Identify which cell holds the provided text, then report its [x, y] central coordinate. 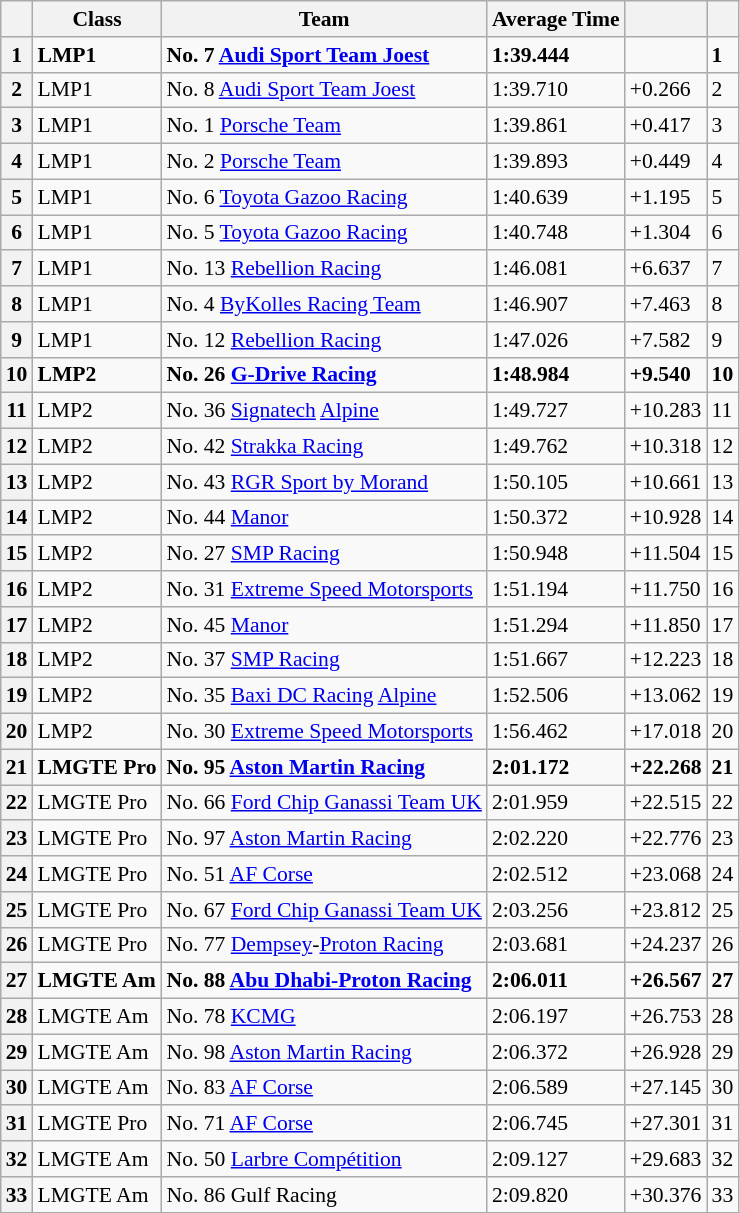
No. 44 Manor [324, 518]
1:39.861 [556, 126]
+26.753 [666, 1017]
No. 83 AF Corse [324, 1088]
No. 77 Dempsey-Proton Racing [324, 945]
1:46.081 [556, 269]
No. 86 Gulf Racing [324, 1195]
No. 98 Aston Martin Racing [324, 1052]
No. 36 Signatech Alpine [324, 411]
+10.283 [666, 411]
2:03.681 [556, 945]
+0.417 [666, 126]
+1.304 [666, 233]
2:01.172 [556, 767]
1:40.639 [556, 197]
No. 35 Baxi DC Racing Alpine [324, 696]
1:47.026 [556, 340]
+17.018 [666, 732]
No. 78 KCMG [324, 1017]
1:48.984 [556, 375]
Team [324, 19]
No. 43 RGR Sport by Morand [324, 482]
+11.850 [666, 625]
No. 6 Toyota Gazoo Racing [324, 197]
+24.237 [666, 945]
+27.301 [666, 1124]
+6.637 [666, 269]
2:02.512 [556, 874]
+22.268 [666, 767]
+22.515 [666, 803]
No. 4 ByKolles Racing Team [324, 304]
2:06.197 [556, 1017]
1:39.444 [556, 55]
No. 71 AF Corse [324, 1124]
No. 97 Aston Martin Racing [324, 839]
+26.567 [666, 981]
+23.812 [666, 910]
No. 95 Aston Martin Racing [324, 767]
No. 67 Ford Chip Ganassi Team UK [324, 910]
1:50.372 [556, 518]
+10.318 [666, 447]
1:51.294 [556, 625]
No. 37 SMP Racing [324, 660]
No. 42 Strakka Racing [324, 447]
No. 31 Extreme Speed Motorsports [324, 589]
1:46.907 [556, 304]
No. 12 Rebellion Racing [324, 340]
+12.223 [666, 660]
+10.661 [666, 482]
1:40.748 [556, 233]
1:51.194 [556, 589]
+0.449 [666, 162]
+27.145 [666, 1088]
1:50.948 [556, 554]
No. 8 Audi Sport Team Joest [324, 90]
2:09.820 [556, 1195]
Average Time [556, 19]
1:50.105 [556, 482]
No. 30 Extreme Speed Motorsports [324, 732]
+7.463 [666, 304]
+22.776 [666, 839]
1:52.506 [556, 696]
No. 1 Porsche Team [324, 126]
2:03.256 [556, 910]
No. 51 AF Corse [324, 874]
2:06.745 [556, 1124]
1:49.727 [556, 411]
+11.504 [666, 554]
Class [96, 19]
+26.928 [666, 1052]
No. 50 Larbre Compétition [324, 1159]
No. 88 Abu Dhabi-Proton Racing [324, 981]
+1.195 [666, 197]
No. 26 G-Drive Racing [324, 375]
2:09.127 [556, 1159]
+7.582 [666, 340]
+23.068 [666, 874]
+29.683 [666, 1159]
+10.928 [666, 518]
No. 13 Rebellion Racing [324, 269]
+9.540 [666, 375]
2:06.589 [556, 1088]
+11.750 [666, 589]
+13.062 [666, 696]
No. 66 Ford Chip Ganassi Team UK [324, 803]
1:39.710 [556, 90]
No. 7 Audi Sport Team Joest [324, 55]
2:06.372 [556, 1052]
No. 45 Manor [324, 625]
+0.266 [666, 90]
+30.376 [666, 1195]
1:49.762 [556, 447]
1:51.667 [556, 660]
1:56.462 [556, 732]
No. 27 SMP Racing [324, 554]
2:02.220 [556, 839]
No. 2 Porsche Team [324, 162]
2:06.011 [556, 981]
No. 5 Toyota Gazoo Racing [324, 233]
1:39.893 [556, 162]
2:01.959 [556, 803]
